Determine the (x, y) coordinate at the center of the cell enclosing the given text.  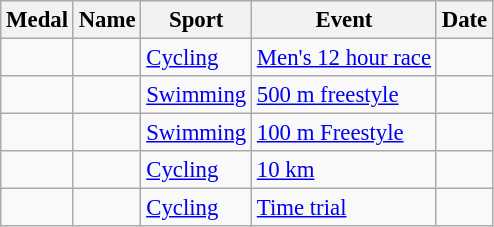
Time trial (344, 208)
Date (464, 20)
10 km (344, 170)
Name (107, 20)
Medal (38, 20)
500 m freestyle (344, 95)
Men's 12 hour race (344, 58)
100 m Freestyle (344, 133)
Sport (196, 20)
Event (344, 20)
